From the cell containing the given text, extract its center point as (x, y) coordinate. 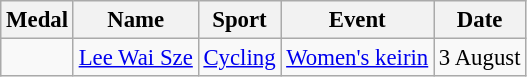
Sport (240, 20)
Lee Wai Sze (136, 58)
3 August (480, 58)
Event (358, 20)
Name (136, 20)
Women's keirin (358, 58)
Medal (38, 20)
Cycling (240, 58)
Date (480, 20)
